From the cell containing the given text, extract its center point as [X, Y] coordinate. 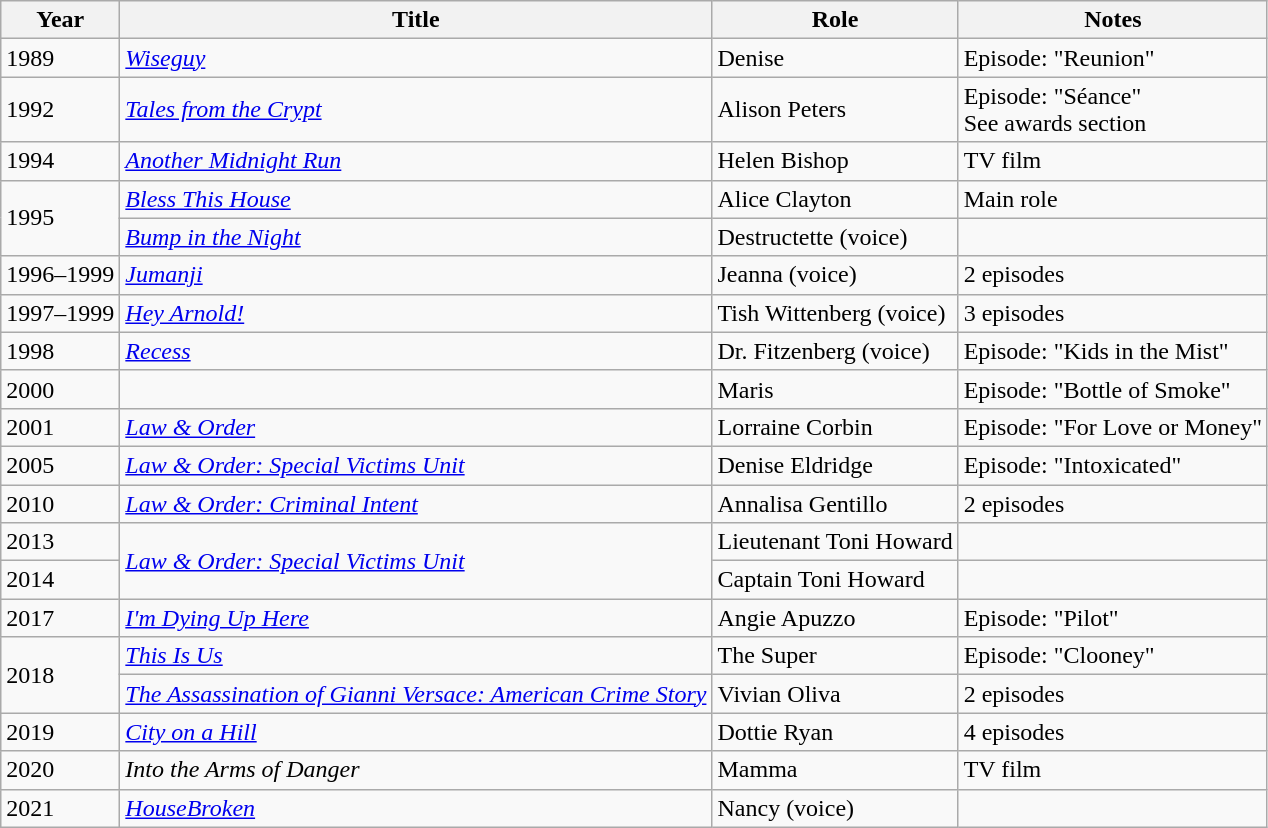
Episode: "Kids in the Mist" [1112, 351]
The Super [835, 656]
Mamma [835, 770]
2010 [60, 503]
Hey Arnold! [416, 313]
2014 [60, 580]
Episode: "Intoxicated" [1112, 465]
Another Midnight Run [416, 161]
2019 [60, 732]
1992 [60, 110]
Alison Peters [835, 110]
Episode: "For Love or Money" [1112, 427]
Bless This House [416, 199]
3 episodes [1112, 313]
Year [60, 20]
Episode: "Bottle of Smoke" [1112, 389]
Notes [1112, 20]
Vivian Oliva [835, 694]
Episode: "Reunion" [1112, 58]
Destructette (voice) [835, 237]
Law & Order: Criminal Intent [416, 503]
The Assassination of Gianni Versace: American Crime Story [416, 694]
Main role [1112, 199]
1998 [60, 351]
2005 [60, 465]
1997–1999 [60, 313]
Angie Apuzzo [835, 618]
2018 [60, 675]
2017 [60, 618]
Tales from the Crypt [416, 110]
1994 [60, 161]
Wiseguy [416, 58]
HouseBroken [416, 808]
City on a Hill [416, 732]
Jumanji [416, 275]
Dr. Fitzenberg (voice) [835, 351]
Role [835, 20]
I'm Dying Up Here [416, 618]
Helen Bishop [835, 161]
Into the Arms of Danger [416, 770]
4 episodes [1112, 732]
Episode: "Clooney" [1112, 656]
2020 [60, 770]
2021 [60, 808]
Captain Toni Howard [835, 580]
Bump in the Night [416, 237]
1989 [60, 58]
Lieutenant Toni Howard [835, 542]
Jeanna (voice) [835, 275]
Nancy (voice) [835, 808]
Episode: "Pilot" [1112, 618]
2013 [60, 542]
Law & Order [416, 427]
Title [416, 20]
Lorraine Corbin [835, 427]
Annalisa Gentillo [835, 503]
This Is Us [416, 656]
Denise [835, 58]
Dottie Ryan [835, 732]
2001 [60, 427]
1996–1999 [60, 275]
Tish Wittenberg (voice) [835, 313]
Denise Eldridge [835, 465]
Maris [835, 389]
1995 [60, 218]
Alice Clayton [835, 199]
Episode: "Séance" See awards section [1112, 110]
Recess [416, 351]
2000 [60, 389]
